Provide the [x, y] coordinate of the cell's center where the given text is located.  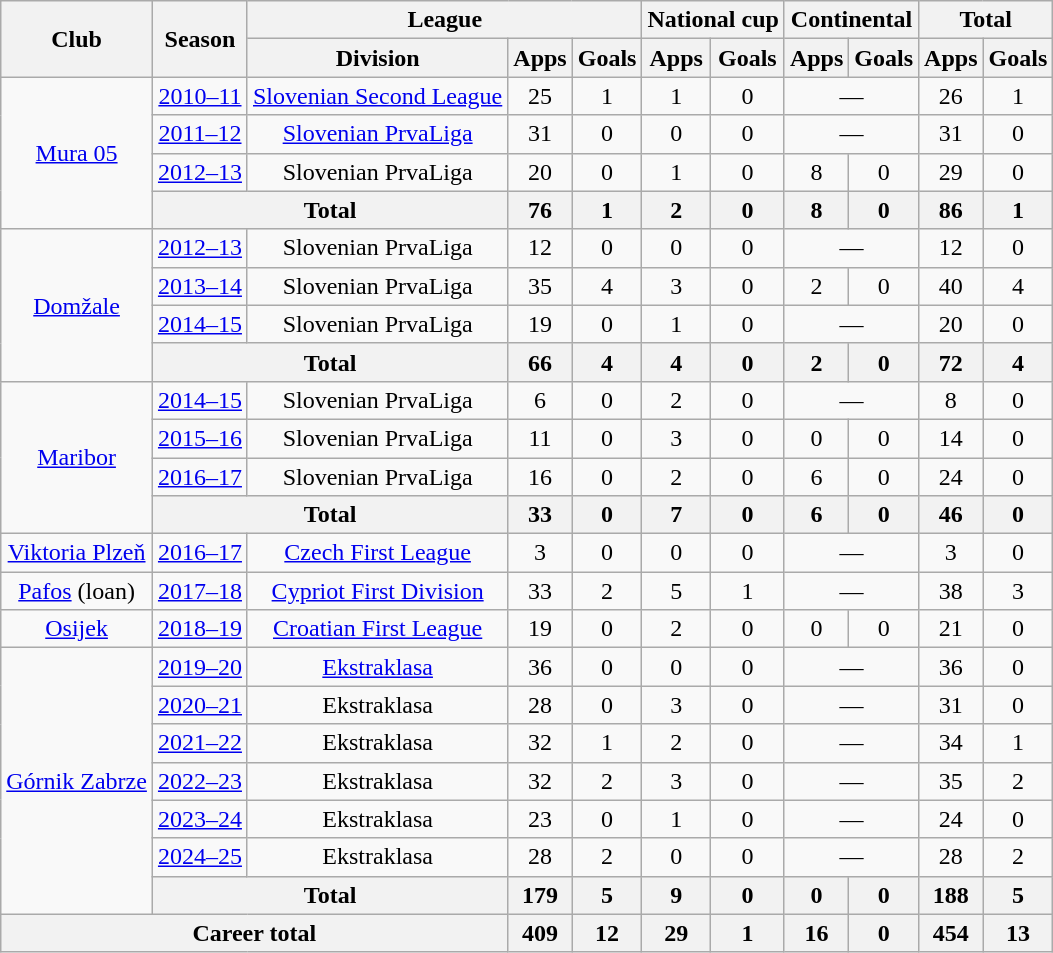
13 [1018, 933]
Season [200, 39]
7 [676, 515]
2020–21 [200, 705]
2010–11 [200, 96]
2013–14 [200, 286]
2015–16 [200, 438]
66 [540, 362]
Osijek [77, 629]
2023–24 [200, 819]
2011–12 [200, 134]
Czech First League [377, 553]
11 [540, 438]
409 [540, 933]
2017–18 [200, 591]
Club [77, 39]
Slovenian Second League [377, 96]
454 [951, 933]
2018–19 [200, 629]
Pafos (loan) [77, 591]
Cypriot First Division [377, 591]
23 [540, 819]
2019–20 [200, 667]
2024–25 [200, 857]
86 [951, 210]
Maribor [77, 457]
Croatian First League [377, 629]
Division [377, 58]
188 [951, 895]
25 [540, 96]
League [444, 20]
Domžale [77, 305]
14 [951, 438]
Mura 05 [77, 153]
Continental [851, 20]
2021–22 [200, 743]
46 [951, 515]
Viktoria Plzeň [77, 553]
179 [540, 895]
9 [676, 895]
38 [951, 591]
26 [951, 96]
2022–23 [200, 781]
21 [951, 629]
72 [951, 362]
National cup [713, 20]
Górnik Zabrze [77, 781]
Career total [254, 933]
40 [951, 286]
76 [540, 210]
34 [951, 743]
